Output the [X, Y] coordinate of the center of the cell containing the given text.  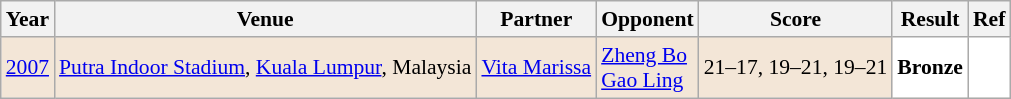
21–17, 19–21, 19–21 [796, 68]
Venue [265, 19]
Year [28, 19]
2007 [28, 68]
Vita Marissa [536, 68]
Ref [989, 19]
Partner [536, 19]
Putra Indoor Stadium, Kuala Lumpur, Malaysia [265, 68]
Zheng Bo Gao Ling [648, 68]
Opponent [648, 19]
Score [796, 19]
Result [930, 19]
Bronze [930, 68]
